For the text-containing cell, return its midpoint in [X, Y] coordinate format. 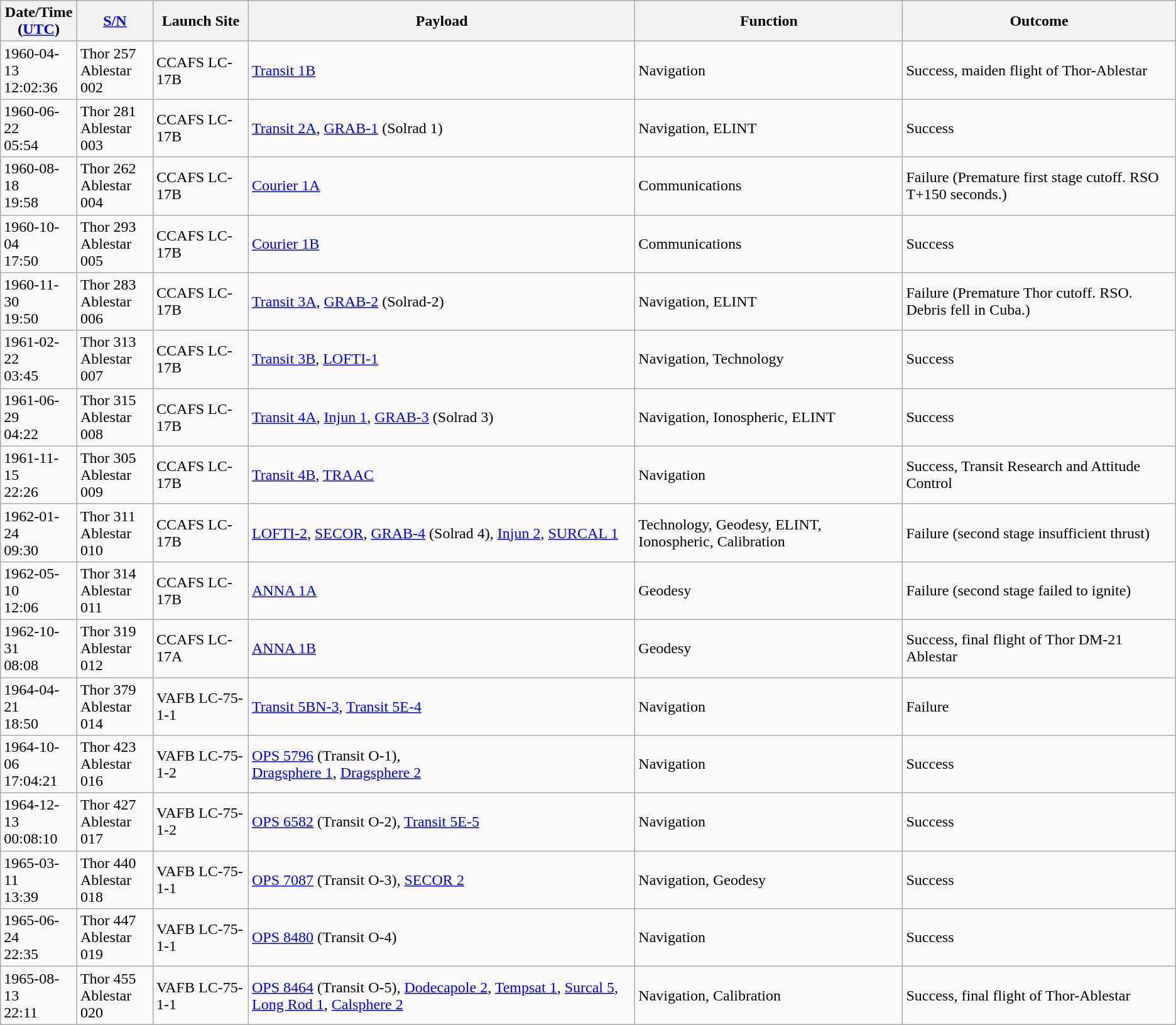
Thor 262Ablestar 004 [114, 186]
Courier 1A [442, 186]
ANNA 1B [442, 648]
OPS 6582 (Transit O-2), Transit 5E-5 [442, 822]
Transit 3A, GRAB-2 (Solrad-2) [442, 301]
1965-08-1322:11 [39, 995]
1962-01-2409:30 [39, 533]
Thor 305Ablestar 009 [114, 475]
Navigation, Ionospheric, ELINT [769, 417]
1965-03-1113:39 [39, 880]
Failure (second stage insufficient thrust) [1039, 533]
Navigation, Calibration [769, 995]
Success, maiden flight of Thor-Ablestar [1039, 70]
1964-12-1300:08:10 [39, 822]
Courier 1B [442, 244]
Transit 2A, GRAB-1 (Solrad 1) [442, 128]
Failure (Premature Thor cutoff. RSO. Debris fell in Cuba.) [1039, 301]
Date/Time(UTC) [39, 21]
Thor 314Ablestar 011 [114, 590]
1962-10-3108:08 [39, 648]
Launch Site [201, 21]
Function [769, 21]
S/N [114, 21]
OPS 5796 (Transit O-1),Dragsphere 1, Dragsphere 2 [442, 764]
1960-10-0417:50 [39, 244]
Thor 455Ablestar 020 [114, 995]
1960-04-1312:02:36 [39, 70]
Thor 319Ablestar 012 [114, 648]
Navigation, Geodesy [769, 880]
Transit 4B, TRAAC [442, 475]
Transit 1B [442, 70]
Thor 281Ablestar 003 [114, 128]
1961-11-1522:26 [39, 475]
CCAFS LC-17A [201, 648]
Success, final flight of Thor DM-21 Ablestar [1039, 648]
Thor 293Ablestar 005 [114, 244]
1964-04-2118:50 [39, 706]
Transit 5BN-3, Transit 5E-4 [442, 706]
OPS 8464 (Transit O-5), Dodecapole 2, Tempsat 1, Surcal 5, Long Rod 1, Calsphere 2 [442, 995]
Thor 427Ablestar 017 [114, 822]
Failure [1039, 706]
1962-05-1012:06 [39, 590]
Thor 313Ablestar 007 [114, 359]
Failure (second stage failed to ignite) [1039, 590]
OPS 8480 (Transit O-4) [442, 938]
Thor 315Ablestar 008 [114, 417]
1961-02-2203:45 [39, 359]
Success, Transit Research and Attitude Control [1039, 475]
1964-10-0617:04:21 [39, 764]
LOFTI-2, SECOR, GRAB-4 (Solrad 4), Injun 2, SURCAL 1 [442, 533]
Payload [442, 21]
Thor 423Ablestar 016 [114, 764]
Failure (Premature first stage cutoff. RSO T+150 seconds.) [1039, 186]
Thor 311Ablestar 010 [114, 533]
OPS 7087 (Transit O-3), SECOR 2 [442, 880]
1960-11-3019:50 [39, 301]
1960-08-1819:58 [39, 186]
Transit 4A, Injun 1, GRAB-3 (Solrad 3) [442, 417]
Thor 440Ablestar 018 [114, 880]
1965-06-2422:35 [39, 938]
ANNA 1A [442, 590]
Transit 3B, LOFTI-1 [442, 359]
Outcome [1039, 21]
Thor 257Ablestar 002 [114, 70]
Thor 283Ablestar 006 [114, 301]
Thor 447Ablestar 019 [114, 938]
Navigation, Technology [769, 359]
Technology, Geodesy, ELINT, Ionospheric, Calibration [769, 533]
1960-06-2205:54 [39, 128]
Thor 379Ablestar 014 [114, 706]
1961-06-2904:22 [39, 417]
Success, final flight of Thor-Ablestar [1039, 995]
